Search for the cell housing the specified text and yield its [x, y] center coordinate. 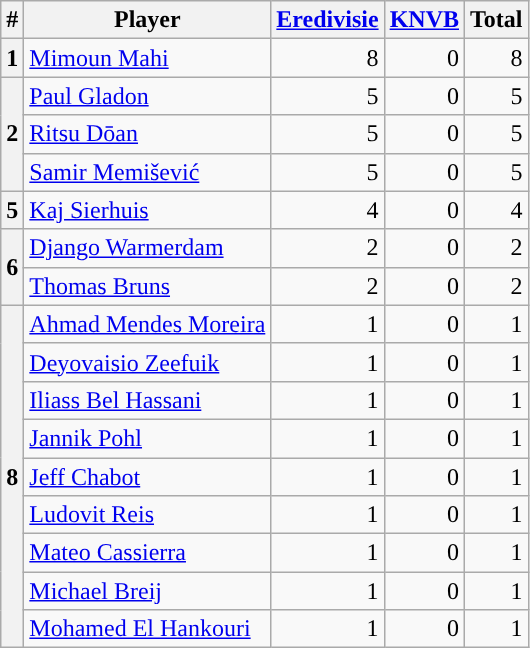
Mimoun Mahi [148, 58]
Iliass Bel Hassani [148, 400]
Jannik Pohl [148, 438]
Deyovaisio Zeefuik [148, 362]
Jeff Chabot [148, 477]
KNVB [424, 20]
Eredivisie [328, 20]
Paul Gladon [148, 96]
Player [148, 20]
Mateo Cassierra [148, 553]
Michael Breij [148, 591]
Kaj Sierhuis [148, 210]
Ritsu Dōan [148, 134]
Django Warmerdam [148, 248]
6 [12, 267]
Mohamed El Hankouri [148, 629]
# [12, 20]
Thomas Bruns [148, 286]
Total [497, 20]
Samir Memišević [148, 172]
Ludovit Reis [148, 515]
Ahmad Mendes Moreira [148, 324]
